Find where the given text appears and provide that cell's center as (x, y) coordinate. 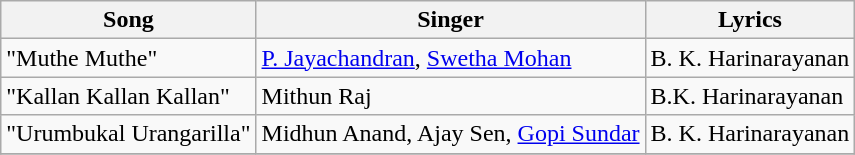
Song (128, 20)
Mithun Raj (450, 96)
P. Jayachandran, Swetha Mohan (450, 58)
B.K. Harinarayanan (750, 96)
"Urumbukal Urangarilla" (128, 134)
"Muthe Muthe" (128, 58)
"Kallan Kallan Kallan" (128, 96)
Lyrics (750, 20)
Singer (450, 20)
Midhun Anand, Ajay Sen, Gopi Sundar (450, 134)
